For the text-containing cell, return its midpoint in [x, y] coordinate format. 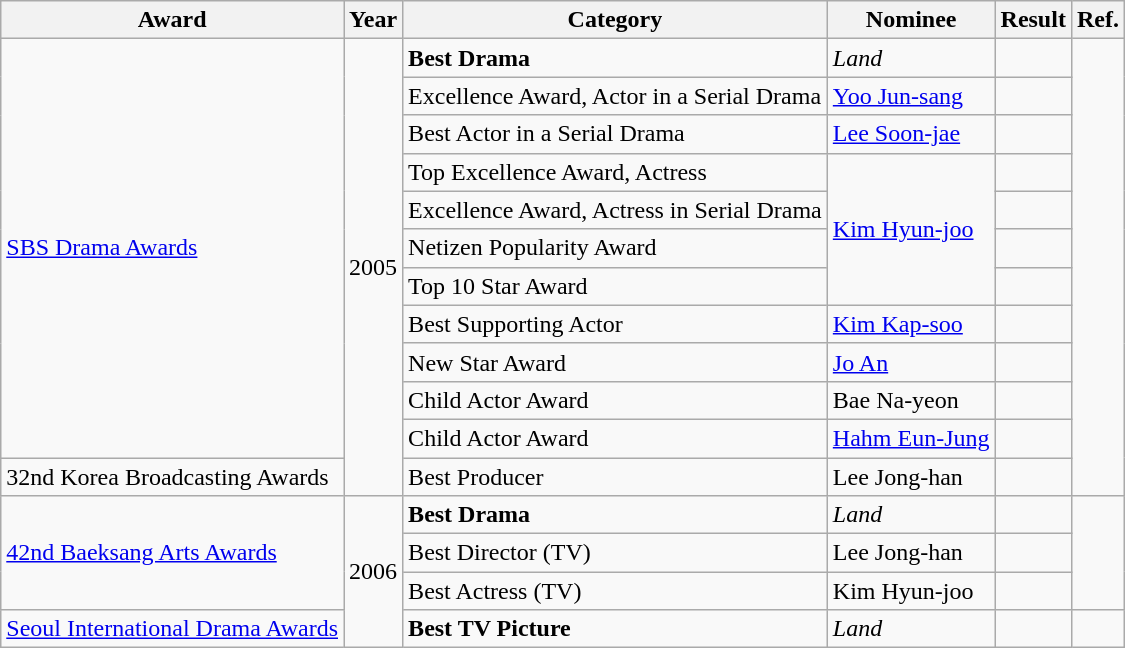
Category [616, 20]
Hahm Eun-Jung [911, 438]
Ref. [1098, 20]
Best Producer [616, 477]
Best Director (TV) [616, 553]
Award [172, 20]
Yoo Jun-sang [911, 96]
42nd Baeksang Arts Awards [172, 553]
Best TV Picture [616, 629]
Excellence Award, Actress in Serial Drama [616, 210]
Best Supporting Actor [616, 324]
SBS Drama Awards [172, 248]
Excellence Award, Actor in a Serial Drama [616, 96]
Nominee [911, 20]
2006 [374, 572]
Bae Na-yeon [911, 400]
Jo An [911, 362]
New Star Award [616, 362]
Year [374, 20]
Best Actor in a Serial Drama [616, 134]
Netizen Popularity Award [616, 248]
Kim Kap-soo [911, 324]
Best Actress (TV) [616, 591]
Result [1033, 20]
Top Excellence Award, Actress [616, 172]
Top 10 Star Award [616, 286]
Lee Soon-jae [911, 134]
Seoul International Drama Awards [172, 629]
2005 [374, 268]
32nd Korea Broadcasting Awards [172, 477]
